Return the [x, y] coordinate for the center point of the cell that contains the specified text.  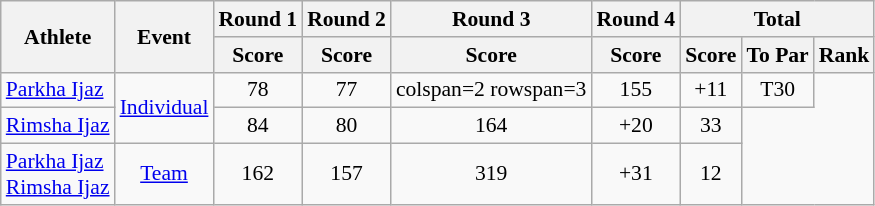
Round 1 [258, 19]
162 [258, 174]
+11 [710, 90]
164 [492, 126]
Total [777, 19]
84 [258, 126]
Round 2 [346, 19]
Round 3 [492, 19]
Round 4 [636, 19]
Individual [164, 108]
80 [346, 126]
33 [710, 126]
Rimsha Ijaz [58, 126]
Rank [844, 55]
To Par [777, 55]
colspan=2 rowspan=3 [492, 90]
Athlete [58, 36]
Parkha Ijaz [58, 90]
T30 [777, 90]
157 [346, 174]
155 [636, 90]
319 [492, 174]
Team [164, 174]
78 [258, 90]
Parkha IjazRimsha Ijaz [58, 174]
+31 [636, 174]
77 [346, 90]
+20 [636, 126]
Event [164, 36]
12 [710, 174]
